Search for the cell housing the specified text and yield its (X, Y) center coordinate. 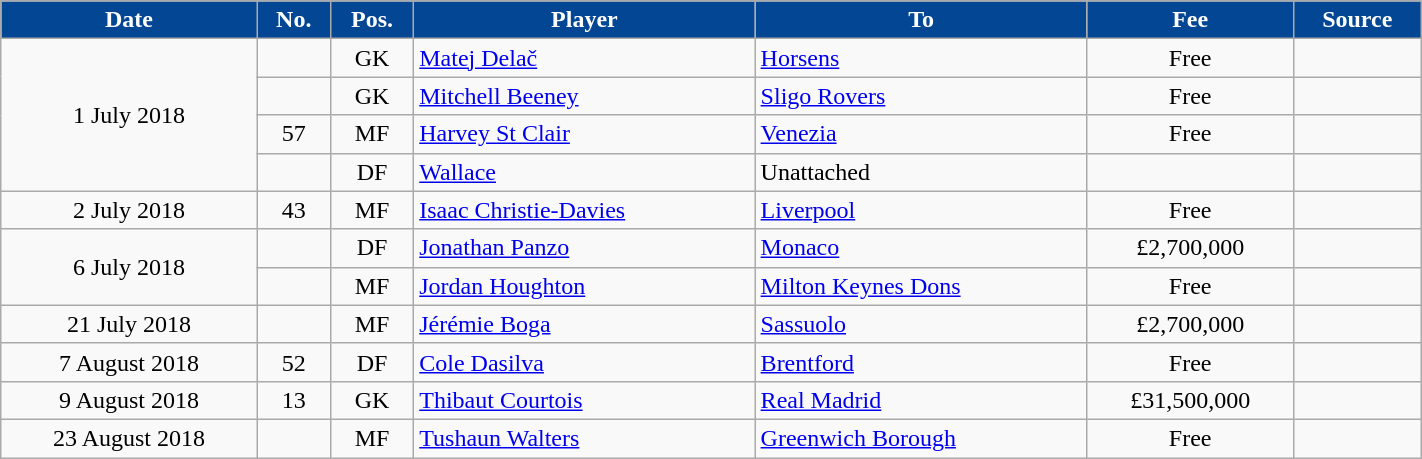
Matej Delač (584, 58)
Liverpool (921, 210)
£31,500,000 (1190, 400)
To (921, 20)
13 (294, 400)
7 August 2018 (130, 362)
Milton Keynes Dons (921, 286)
Pos. (372, 20)
Sligo Rovers (921, 96)
52 (294, 362)
6 July 2018 (130, 267)
9 August 2018 (130, 400)
Real Madrid (921, 400)
23 August 2018 (130, 438)
Mitchell Beeney (584, 96)
Monaco (921, 248)
Jordan Houghton (584, 286)
21 July 2018 (130, 324)
Player (584, 20)
Thibaut Courtois (584, 400)
Wallace (584, 172)
1 July 2018 (130, 115)
Sassuolo (921, 324)
No. (294, 20)
Unattached (921, 172)
Fee (1190, 20)
Greenwich Borough (921, 438)
Cole Dasilva (584, 362)
Brentford (921, 362)
Jérémie Boga (584, 324)
Harvey St Clair (584, 134)
2 July 2018 (130, 210)
Venezia (921, 134)
Horsens (921, 58)
Date (130, 20)
57 (294, 134)
Isaac Christie-Davies (584, 210)
43 (294, 210)
Tushaun Walters (584, 438)
Jonathan Panzo (584, 248)
Source (1357, 20)
